For the text-containing cell, return its midpoint in [x, y] coordinate format. 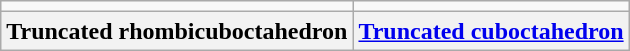
Truncated rhombicuboctahedron [177, 31]
Truncated cuboctahedron [491, 31]
